Capture the cell that displays the provided text and extract its [x, y] central coordinate. 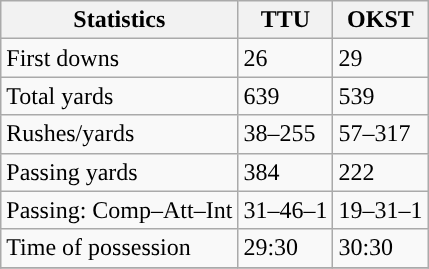
19–31–1 [380, 210]
222 [380, 172]
OKST [380, 20]
Statistics [120, 20]
31–46–1 [286, 210]
639 [286, 96]
29 [380, 58]
38–255 [286, 134]
Total yards [120, 96]
Time of possession [120, 248]
57–317 [380, 134]
30:30 [380, 248]
Passing: Comp–Att–Int [120, 210]
539 [380, 96]
TTU [286, 20]
Passing yards [120, 172]
First downs [120, 58]
Rushes/yards [120, 134]
26 [286, 58]
29:30 [286, 248]
384 [286, 172]
